Extract the (X, Y) coordinate from the center of the cell holding the provided text.  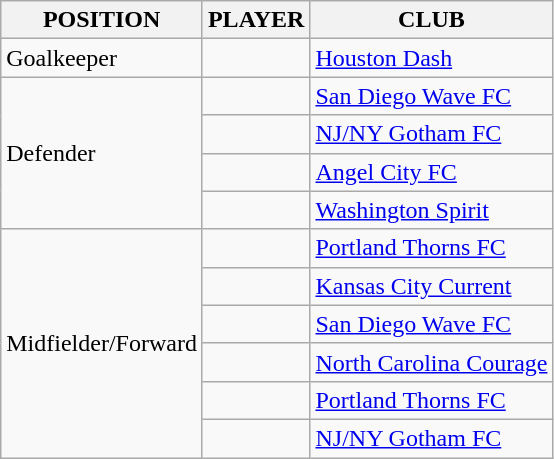
POSITION (102, 20)
North Carolina Courage (432, 362)
Houston Dash (432, 58)
CLUB (432, 20)
Goalkeeper (102, 58)
Washington Spirit (432, 210)
Defender (102, 153)
Angel City FC (432, 172)
PLAYER (256, 20)
Kansas City Current (432, 286)
Midfielder/Forward (102, 343)
